Identify which cell holds the provided text, then report its [x, y] central coordinate. 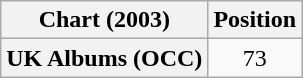
Position [255, 20]
Chart (2003) [104, 20]
73 [255, 58]
UK Albums (OCC) [104, 58]
